Capture the cell that displays the provided text and extract its (X, Y) central coordinate. 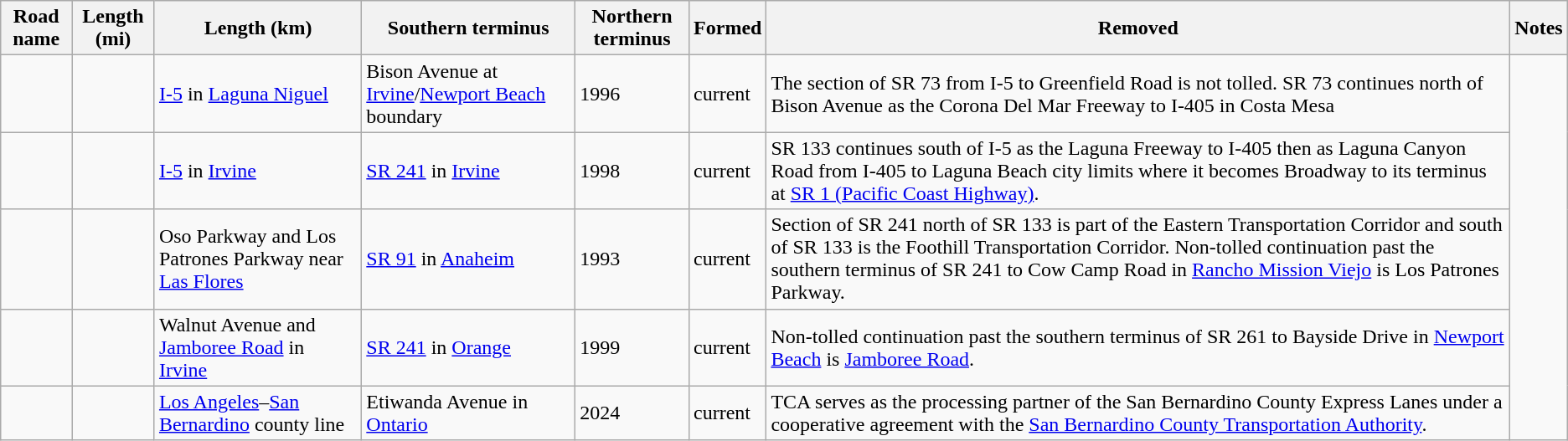
Length (mi) (114, 28)
Formed (728, 28)
Etiwanda Avenue in Ontario (469, 413)
I-5 in Laguna Niguel (258, 94)
1996 (632, 94)
2024 (632, 413)
Length (km) (258, 28)
Walnut Avenue and Jamboree Road in Irvine (258, 347)
Southern terminus (469, 28)
1999 (632, 347)
Oso Parkway and Los Patrones Parkway near Las Flores (258, 259)
1998 (632, 171)
SR 91 in Anaheim (469, 259)
Notes (1539, 28)
Non-tolled continuation past the southern terminus of SR 261 to Bayside Drive in Newport Beach is Jamboree Road. (1138, 347)
Northern terminus (632, 28)
Los Angeles–San Bernardino county line (258, 413)
Road name (37, 28)
Bison Avenue at Irvine/Newport Beach boundary (469, 94)
1993 (632, 259)
SR 241 in Irvine (469, 171)
I-5 in Irvine (258, 171)
SR 241 in Orange (469, 347)
Removed (1138, 28)
